Find where the given text appears and provide that cell's center as [X, Y] coordinate. 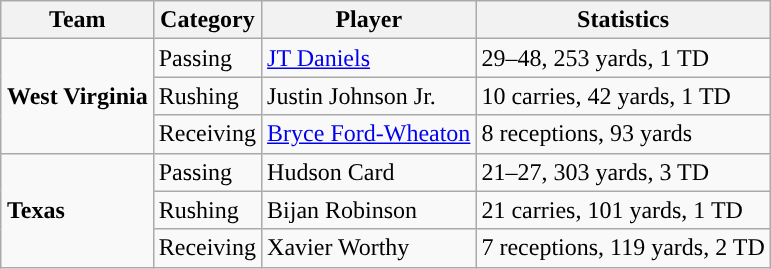
West Virginia [77, 96]
Bryce Ford-Wheaton [369, 134]
29–48, 253 yards, 1 TD [623, 58]
Texas [77, 210]
10 carries, 42 yards, 1 TD [623, 96]
7 receptions, 119 yards, 2 TD [623, 248]
Statistics [623, 20]
8 receptions, 93 yards [623, 134]
Team [77, 20]
21–27, 303 yards, 3 TD [623, 172]
Justin Johnson Jr. [369, 96]
Category [207, 20]
Hudson Card [369, 172]
Xavier Worthy [369, 248]
Player [369, 20]
JT Daniels [369, 58]
21 carries, 101 yards, 1 TD [623, 210]
Bijan Robinson [369, 210]
